Extract the (X, Y) coordinate from the center of the cell holding the provided text.  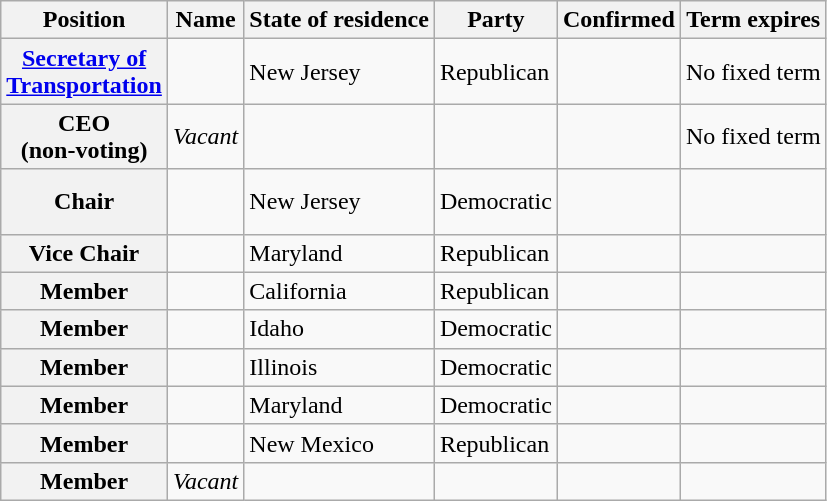
Party (496, 20)
New Mexico (340, 443)
California (340, 291)
Illinois (340, 367)
State of residence (340, 20)
Name (205, 20)
Term expires (753, 20)
Position (84, 20)
Idaho (340, 329)
Vice Chair (84, 253)
Chair (84, 202)
Secretary ofTransportation (84, 72)
CEO(non-voting) (84, 136)
Confirmed (618, 20)
